Capture the cell that displays the provided text and extract its [X, Y] central coordinate. 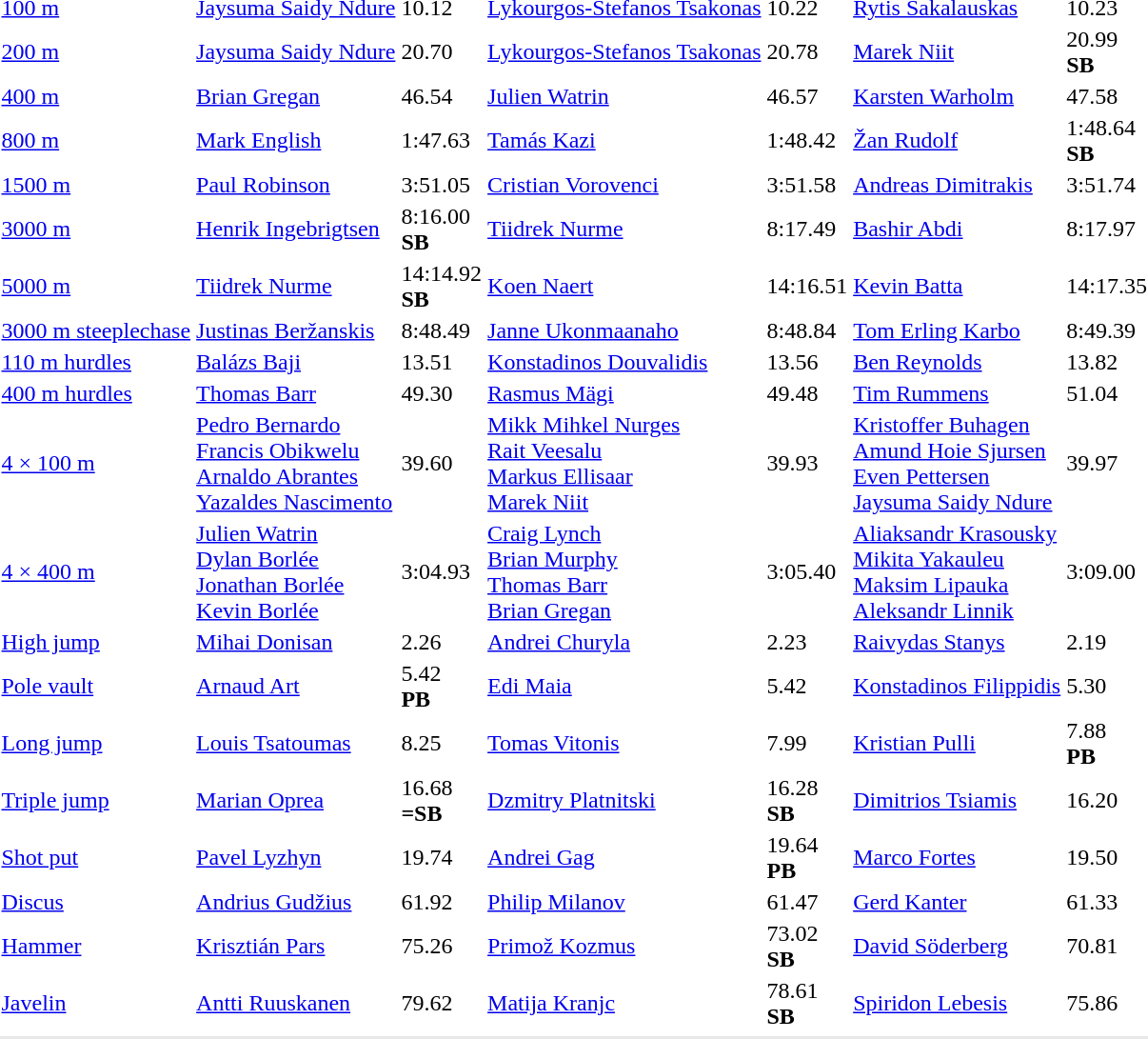
16.28SB [807, 800]
Philip Milanov [624, 902]
Andrius Gudžius [296, 902]
Julien Watrin [624, 96]
39.60 [442, 463]
13.51 [442, 362]
2.23 [807, 642]
5000 m [96, 286]
61.92 [442, 902]
75.26 [442, 947]
Konstadinos Douvalidis [624, 362]
Krisztián Pars [296, 947]
Kristian Pulli [958, 743]
Tim Rummens [958, 393]
Antti Ruuskanen [296, 1004]
Spiridon Lebesis [958, 1004]
Balázs Baji [296, 362]
3000 m steeplechase [96, 330]
14:14.92SB [442, 286]
Koen Naert [624, 286]
Kristoffer BuhagenAmund Hoie SjursenEven PettersenJaysuma Saidy Ndure [958, 463]
Janne Ukonmaanaho [624, 330]
78.61SB [807, 1004]
400 m hurdles [96, 393]
79.62 [442, 1004]
5.42 [807, 686]
Shot put [96, 857]
Andrei Gag [624, 857]
16.68=SB [442, 800]
Andrei Churyla [624, 642]
High jump [96, 642]
4 × 400 m [96, 571]
Edi Maia [624, 686]
Gerd Kanter [958, 902]
Arnaud Art [296, 686]
19.74 [442, 857]
Primož Kozmus [624, 947]
3:05.40 [807, 571]
73.02SB [807, 947]
Marco Fortes [958, 857]
Mikk Mihkel NurgesRait VeesaluMarkus EllisaarMarek Niit [624, 463]
Hammer [96, 947]
46.57 [807, 96]
19.64PB [807, 857]
Paul Robinson [296, 185]
20.70 [442, 51]
61.47 [807, 902]
Cristian Vorovenci [624, 185]
Pedro BernardoFrancis ObikweluArnaldo AbrantesYazaldes Nascimento [296, 463]
8:17.49 [807, 229]
Discus [96, 902]
8.25 [442, 743]
400 m [96, 96]
4 × 100 m [96, 463]
Dzmitry Platnitski [624, 800]
14:16.51 [807, 286]
Ben Reynolds [958, 362]
Jaysuma Saidy Ndure [296, 51]
800 m [96, 141]
Konstadinos Filippidis [958, 686]
3000 m [96, 229]
1500 m [96, 185]
Žan Rudolf [958, 141]
2.26 [442, 642]
200 m [96, 51]
Thomas Barr [296, 393]
Mihai Donisan [296, 642]
8:48.49 [442, 330]
Bashir Abdi [958, 229]
Javelin [96, 1004]
Tom Erling Karbo [958, 330]
8:16.00SB [442, 229]
Raivydas Stanys [958, 642]
Pavel Lyzhyn [296, 857]
Lykourgos-Stefanos Tsakonas [624, 51]
Matija Kranjc [624, 1004]
Louis Tsatoumas [296, 743]
110 m hurdles [96, 362]
49.48 [807, 393]
3:51.05 [442, 185]
20.78 [807, 51]
5.42PB [442, 686]
Henrik Ingebrigtsen [296, 229]
7.99 [807, 743]
Rasmus Mägi [624, 393]
David Söderberg [958, 947]
Long jump [96, 743]
Tomas Vitonis [624, 743]
Dimitrios Tsiamis [958, 800]
Triple jump [96, 800]
Aliaksandr KrasouskyMikita YakauleuMaksim LipaukaAleksandr Linnik [958, 571]
Justinas Beržanskis [296, 330]
Kevin Batta [958, 286]
Karsten Warholm [958, 96]
39.93 [807, 463]
8:48.84 [807, 330]
Mark English [296, 141]
13.56 [807, 362]
Craig LynchBrian MurphyThomas BarrBrian Gregan [624, 571]
Marian Oprea [296, 800]
46.54 [442, 96]
Marek Niit [958, 51]
Brian Gregan [296, 96]
1:47.63 [442, 141]
3:51.58 [807, 185]
Pole vault [96, 686]
3:04.93 [442, 571]
49.30 [442, 393]
Julien WatrinDylan BorléeJonathan BorléeKevin Borlée [296, 571]
Andreas Dimitrakis [958, 185]
Tamás Kazi [624, 141]
1:48.42 [807, 141]
